Scan for the cell matching the given text and deliver its [x, y] coordinate at center. 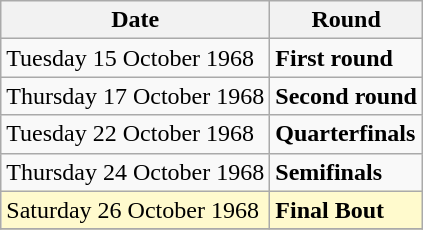
Thursday 24 October 1968 [136, 172]
Date [136, 20]
First round [346, 58]
Semifinals [346, 172]
Final Bout [346, 210]
Tuesday 15 October 1968 [136, 58]
Second round [346, 96]
Thursday 17 October 1968 [136, 96]
Round [346, 20]
Saturday 26 October 1968 [136, 210]
Quarterfinals [346, 134]
Tuesday 22 October 1968 [136, 134]
